Locate the cell with the specified text and output its [x, y] center coordinate. 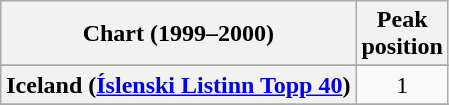
Iceland (Íslenski Listinn Topp 40) [178, 85]
Peakposition [402, 34]
1 [402, 85]
Chart (1999–2000) [178, 34]
